Determine the [X, Y] coordinate at the center of the cell enclosing the given text.  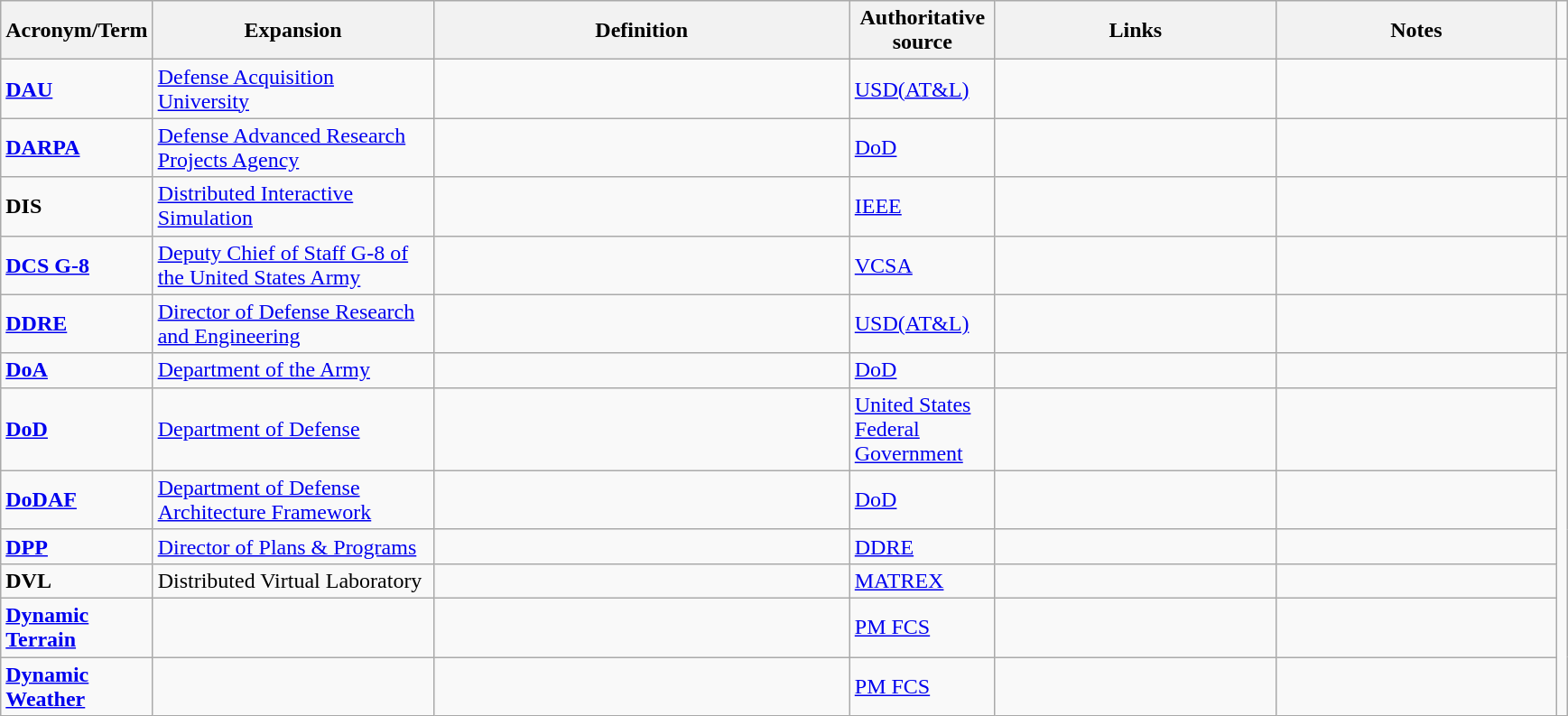
Notes [1415, 31]
Expansion [292, 31]
Director of Plans & Programs [292, 546]
Acronym/Term [77, 31]
DoDAF [77, 500]
Department of Defense Architecture Framework [292, 500]
United States Federal Government [923, 429]
Dynamic Weather [77, 686]
Director of Defense Research and Engineering [292, 323]
Definition [641, 31]
Department of the Army [292, 370]
Defense Advanced Research Projects Agency [292, 148]
Distributed Virtual Laboratory [292, 581]
DAU [77, 88]
IEEE [923, 206]
DCS G-8 [77, 265]
Dynamic Terrain [77, 627]
VCSA [923, 265]
Links [1136, 31]
Department of Defense [292, 429]
DIS [77, 206]
MATREX [923, 581]
DVL [77, 581]
DoA [77, 370]
Authoritative source [923, 31]
Distributed Interactive Simulation [292, 206]
DPP [77, 546]
Defense Acquisition University [292, 88]
Deputy Chief of Staff G-8 of the United States Army [292, 265]
DARPA [77, 148]
